For the text-containing cell, return its midpoint in [x, y] coordinate format. 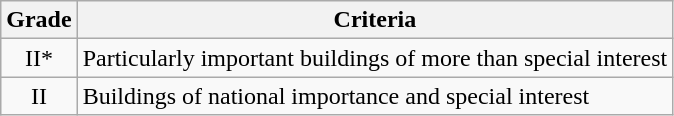
Buildings of national importance and special interest [375, 96]
II* [39, 58]
Grade [39, 20]
II [39, 96]
Criteria [375, 20]
Particularly important buildings of more than special interest [375, 58]
